From the cell containing the given text, extract its center point as [x, y] coordinate. 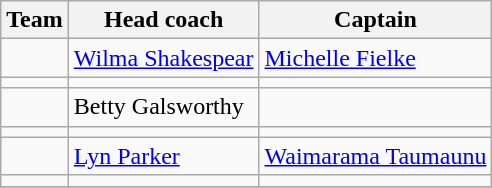
Captain [376, 20]
Betty Galsworthy [164, 107]
Waimarama Taumaunu [376, 156]
Head coach [164, 20]
Michelle Fielke [376, 58]
Wilma Shakespear [164, 58]
Lyn Parker [164, 156]
Team [35, 20]
